Locate the cell with the specified text and output its (x, y) center coordinate. 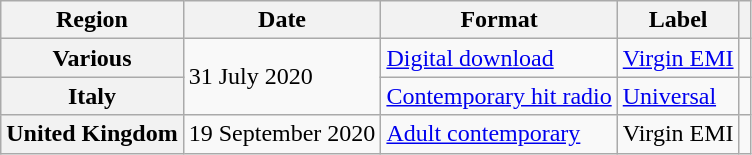
Contemporary hit radio (499, 96)
Various (92, 58)
19 September 2020 (282, 134)
Universal (678, 96)
Italy (92, 96)
Adult contemporary (499, 134)
Digital download (499, 58)
Format (499, 20)
31 July 2020 (282, 77)
United Kingdom (92, 134)
Date (282, 20)
Region (92, 20)
Label (678, 20)
